Search for the cell housing the specified text and yield its (x, y) center coordinate. 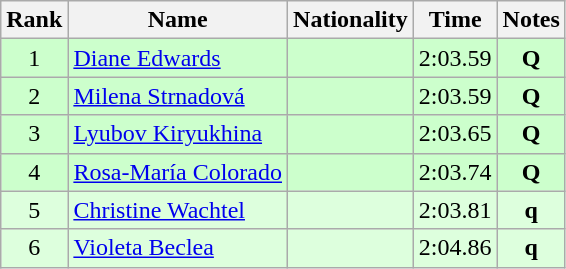
1 (34, 58)
5 (34, 210)
Rosa-María Colorado (178, 172)
Name (178, 20)
2 (34, 96)
2:03.74 (455, 172)
Time (455, 20)
2:03.81 (455, 210)
Rank (34, 20)
Notes (531, 20)
2:03.65 (455, 134)
6 (34, 248)
Christine Wachtel (178, 210)
Milena Strnadová (178, 96)
4 (34, 172)
Nationality (351, 20)
2:04.86 (455, 248)
3 (34, 134)
Lyubov Kiryukhina (178, 134)
Diane Edwards (178, 58)
Violeta Beclea (178, 248)
